Return the (X, Y) coordinate for the center point of the cell that contains the specified text.  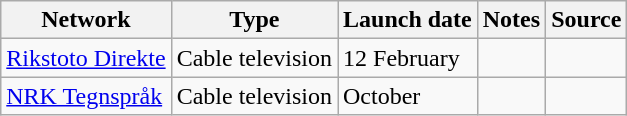
Notes (511, 20)
Network (86, 20)
NRK Tegnspråk (86, 96)
Launch date (408, 20)
12 February (408, 58)
Rikstoto Direkte (86, 58)
October (408, 96)
Source (586, 20)
Type (254, 20)
